Extract the [x, y] coordinate from the center of the cell holding the provided text.  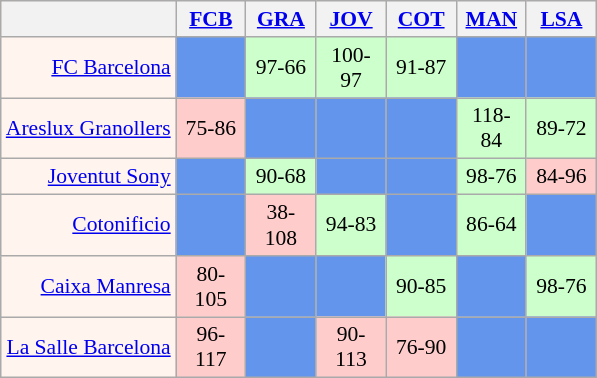
96-117 [211, 348]
100-97 [351, 68]
COT [421, 19]
Areslux Granollers [88, 128]
JOV [351, 19]
La Salle Barcelona [88, 348]
Caixa Manresa [88, 286]
90-113 [351, 348]
84-96 [561, 177]
91-87 [421, 68]
94-83 [351, 226]
75-86 [211, 128]
FCB [211, 19]
Joventut Sony [88, 177]
118-84 [491, 128]
LSA [561, 19]
Cotonificio [88, 226]
89-72 [561, 128]
86-64 [491, 226]
GRA [281, 19]
38-108 [281, 226]
90-68 [281, 177]
80-105 [211, 286]
FC Barcelona [88, 68]
90-85 [421, 286]
97-66 [281, 68]
MAN [491, 19]
76-90 [421, 348]
